Search for the cell housing the specified text and yield its [X, Y] center coordinate. 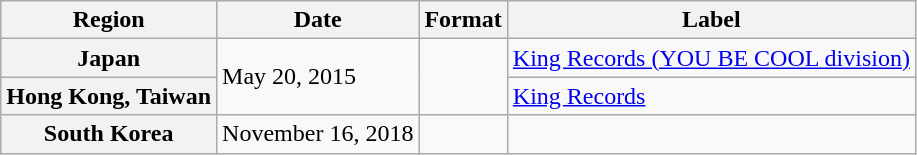
King Records (YOU BE COOL division) [711, 58]
Date [318, 20]
May 20, 2015 [318, 77]
Label [711, 20]
Region [109, 20]
Japan [109, 58]
Format [463, 20]
November 16, 2018 [318, 134]
Hong Kong, Taiwan [109, 96]
King Records [711, 96]
South Korea [109, 134]
